Return [X, Y] of the center of cell containing provided text 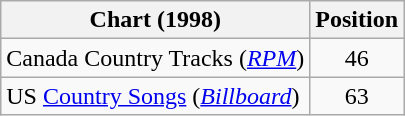
US Country Songs (Billboard) [156, 96]
46 [357, 58]
Canada Country Tracks (RPM) [156, 58]
63 [357, 96]
Chart (1998) [156, 20]
Position [357, 20]
